Detect which cell encompasses the target text, then output its [x, y] center coordinate. 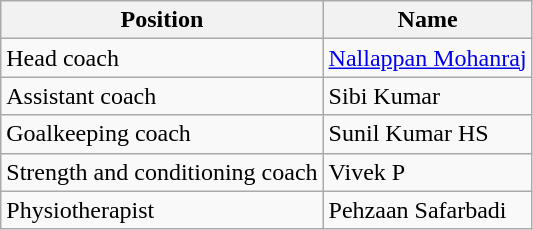
Position [162, 20]
Pehzaan Safarbadi [428, 210]
Vivek P [428, 172]
Assistant coach [162, 96]
Strength and conditioning coach [162, 172]
Nallappan Mohanraj [428, 58]
Head coach [162, 58]
Goalkeeping coach [162, 134]
Sibi Kumar [428, 96]
Sunil Kumar HS [428, 134]
Name [428, 20]
Physiotherapist [162, 210]
